Determine the [X, Y] coordinate at the center of the cell enclosing the given text.  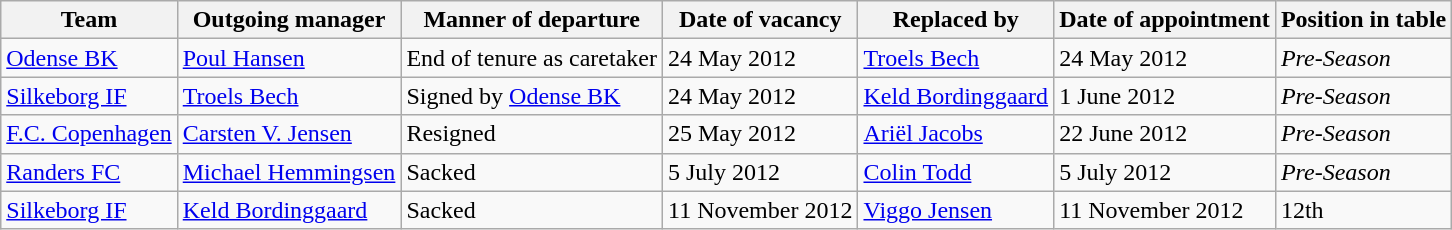
Carsten V. Jensen [289, 134]
1 June 2012 [1165, 96]
12th [1363, 210]
End of tenure as caretaker [532, 58]
Odense BK [89, 58]
Team [89, 20]
Ariël Jacobs [956, 134]
Viggo Jensen [956, 210]
Date of vacancy [760, 20]
Randers FC [89, 172]
F.C. Copenhagen [89, 134]
Colin Todd [956, 172]
Outgoing manager [289, 20]
Michael Hemmingsen [289, 172]
22 June 2012 [1165, 134]
Manner of departure [532, 20]
Signed by Odense BK [532, 96]
Date of appointment [1165, 20]
Poul Hansen [289, 58]
Replaced by [956, 20]
Resigned [532, 134]
25 May 2012 [760, 134]
Position in table [1363, 20]
